Locate the cell with the specified text and output its (x, y) center coordinate. 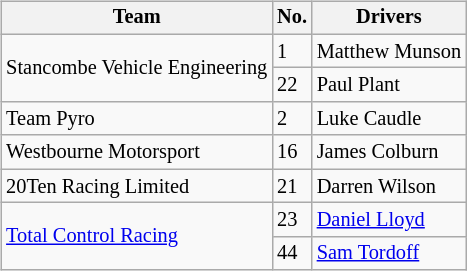
23 (292, 220)
Drivers (389, 18)
21 (292, 186)
1 (292, 51)
Total Control Racing (136, 236)
22 (292, 85)
Paul Plant (389, 85)
Matthew Munson (389, 51)
No. (292, 18)
16 (292, 152)
Westbourne Motorsport (136, 152)
2 (292, 119)
Sam Tordoff (389, 253)
Darren Wilson (389, 186)
44 (292, 253)
Team (136, 18)
Luke Caudle (389, 119)
James Colburn (389, 152)
Stancombe Vehicle Engineering (136, 68)
20Ten Racing Limited (136, 186)
Daniel Lloyd (389, 220)
Team Pyro (136, 119)
